From the cell containing the given text, extract its center point as [x, y] coordinate. 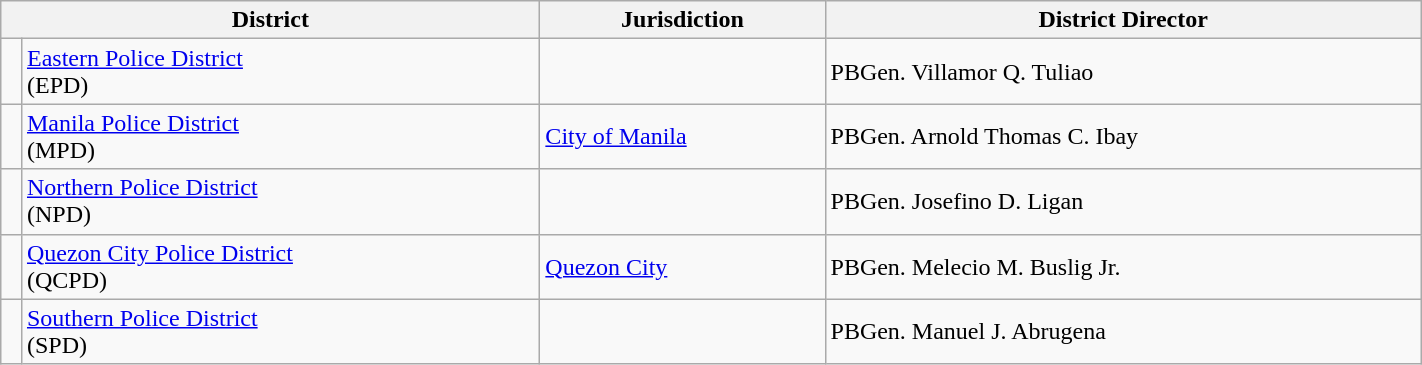
PBGen. Villamor Q. Tuliao [1123, 72]
City of Manila [682, 136]
District Director [1123, 20]
Jurisdiction [682, 20]
District [270, 20]
Southern Police District(SPD) [280, 332]
PBGen. Arnold Thomas C. Ibay [1123, 136]
Eastern Police District(EPD) [280, 72]
Quezon City [682, 266]
Quezon City Police District(QCPD) [280, 266]
Manila Police District(MPD) [280, 136]
PBGen. Josefino D. Ligan [1123, 202]
Northern Police District(NPD) [280, 202]
PBGen. Melecio M. Buslig Jr. [1123, 266]
PBGen. Manuel J. Abrugena [1123, 332]
